Capture the cell that displays the provided text and extract its (x, y) central coordinate. 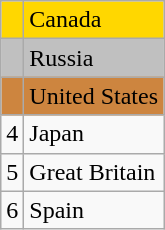
Canada (94, 20)
Great Britain (94, 172)
5 (12, 172)
United States (94, 96)
4 (12, 134)
Japan (94, 134)
6 (12, 210)
Spain (94, 210)
Russia (94, 58)
